Locate the cell with the specified text and output its [X, Y] center coordinate. 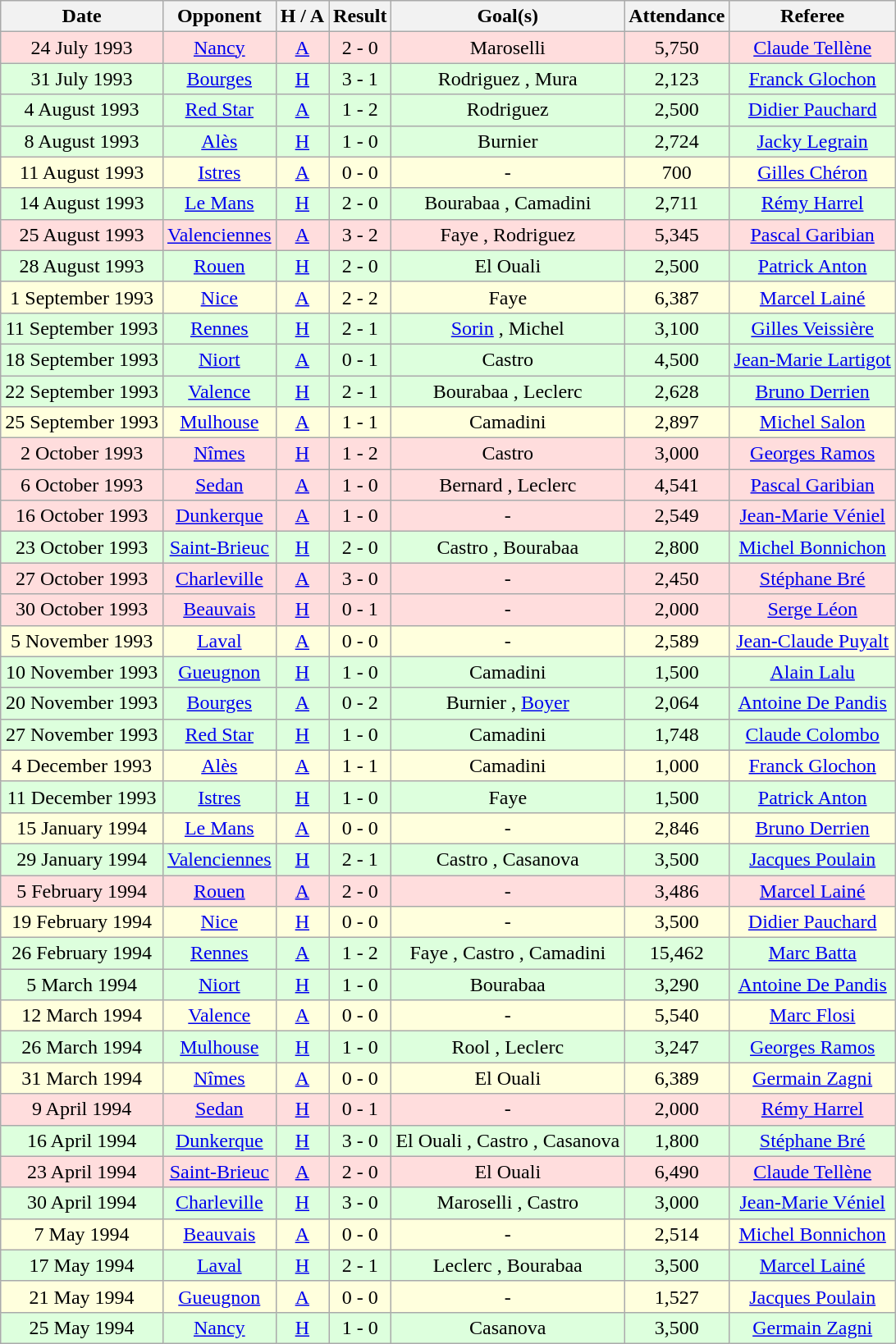
Faye , Castro , Camadini [508, 953]
3,486 [677, 890]
3,247 [677, 1047]
25 September 1993 [82, 423]
2,897 [677, 423]
25 August 1993 [82, 235]
Burnier [508, 141]
22 September 1993 [82, 391]
Castro , Bourabaa [508, 547]
Alain Lalu [812, 672]
16 October 1993 [82, 516]
Claude Colombo [812, 734]
31 July 1993 [82, 79]
5,345 [677, 235]
Gilles Veissière [812, 328]
1,800 [677, 1141]
3 - 2 [360, 235]
5,750 [677, 48]
30 April 1994 [82, 1203]
5 November 1993 [82, 641]
12 March 1994 [82, 1016]
Casanova [508, 1328]
Burnier , Boyer [508, 703]
23 April 1994 [82, 1172]
Leclerc , Bourabaa [508, 1265]
6,387 [677, 297]
10 November 1993 [82, 672]
4 August 1993 [82, 110]
19 February 1994 [82, 922]
23 October 1993 [82, 547]
H / A [302, 16]
2,724 [677, 141]
Date [82, 16]
Referee [812, 16]
Marc Batta [812, 953]
Opponent [219, 16]
8 August 1993 [82, 141]
14 August 1993 [82, 203]
6 October 1993 [82, 485]
0 - 2 [360, 703]
6,490 [677, 1172]
1,527 [677, 1296]
15,462 [677, 953]
6,389 [677, 1078]
3,100 [677, 328]
2,450 [677, 578]
Sorin , Michel [508, 328]
17 May 1994 [82, 1265]
Jacky Legrain [812, 141]
31 March 1994 [82, 1078]
3,290 [677, 985]
3 - 1 [360, 79]
700 [677, 172]
26 March 1994 [82, 1047]
Bourabaa , Leclerc [508, 391]
5 March 1994 [82, 985]
25 May 1994 [82, 1328]
Faye , Rodriguez [508, 235]
7 May 1994 [82, 1234]
Attendance [677, 16]
2,800 [677, 547]
30 October 1993 [82, 610]
2,628 [677, 391]
27 November 1993 [82, 734]
2,846 [677, 828]
El Ouali , Castro , Casanova [508, 1141]
Bourabaa [508, 985]
15 January 1994 [82, 828]
Marc Flosi [812, 1016]
1 September 1993 [82, 297]
Maroselli [508, 48]
Jean-Claude Puyalt [812, 641]
2,514 [677, 1234]
Rodriguez , Mura [508, 79]
Goal(s) [508, 16]
4,500 [677, 359]
Rool , Leclerc [508, 1047]
28 August 1993 [82, 266]
4 December 1993 [82, 766]
24 July 1993 [82, 48]
11 December 1993 [82, 797]
Castro , Casanova [508, 859]
5 February 1994 [82, 890]
Maroselli , Castro [508, 1203]
Bernard , Leclerc [508, 485]
11 September 1993 [82, 328]
2,589 [677, 641]
5,540 [677, 1016]
2,549 [677, 516]
2 October 1993 [82, 454]
Rodriguez [508, 110]
Bourabaa , Camadini [508, 203]
16 April 1994 [82, 1141]
Michel Salon [812, 423]
2,064 [677, 703]
20 November 1993 [82, 703]
27 October 1993 [82, 578]
29 January 1994 [82, 859]
9 April 1994 [82, 1109]
4,541 [677, 485]
21 May 1994 [82, 1296]
26 February 1994 [82, 953]
Gilles Chéron [812, 172]
18 September 1993 [82, 359]
2,711 [677, 203]
1,748 [677, 734]
Serge Léon [812, 610]
1,000 [677, 766]
2,123 [677, 79]
11 August 1993 [82, 172]
2 - 2 [360, 297]
Result [360, 16]
Jean-Marie Lartigot [812, 359]
